Find where the given text appears and provide that cell's center as (x, y) coordinate. 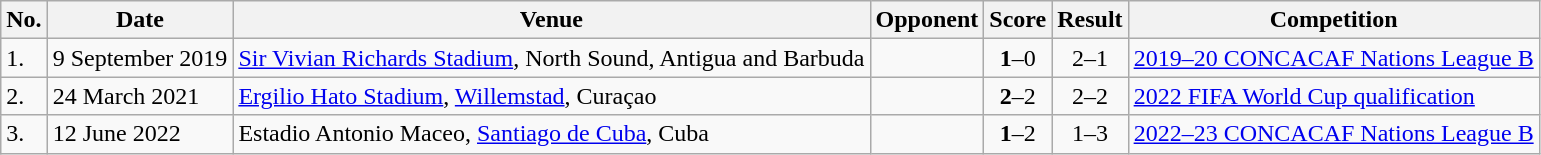
24 March 2021 (140, 96)
2–1 (1090, 58)
Ergilio Hato Stadium, Willemstad, Curaçao (552, 96)
Sir Vivian Richards Stadium, North Sound, Antigua and Barbuda (552, 58)
12 June 2022 (140, 134)
Date (140, 20)
Result (1090, 20)
2022–23 CONCACAF Nations League B (1334, 134)
Competition (1334, 20)
2022 FIFA World Cup qualification (1334, 96)
1–2 (1018, 134)
1–0 (1018, 58)
Estadio Antonio Maceo, Santiago de Cuba, Cuba (552, 134)
Score (1018, 20)
No. (24, 20)
2. (24, 96)
1. (24, 58)
9 September 2019 (140, 58)
2019–20 CONCACAF Nations League B (1334, 58)
1–3 (1090, 134)
3. (24, 134)
Opponent (927, 20)
Venue (552, 20)
